Find where the given text appears and provide that cell's center as [x, y] coordinate. 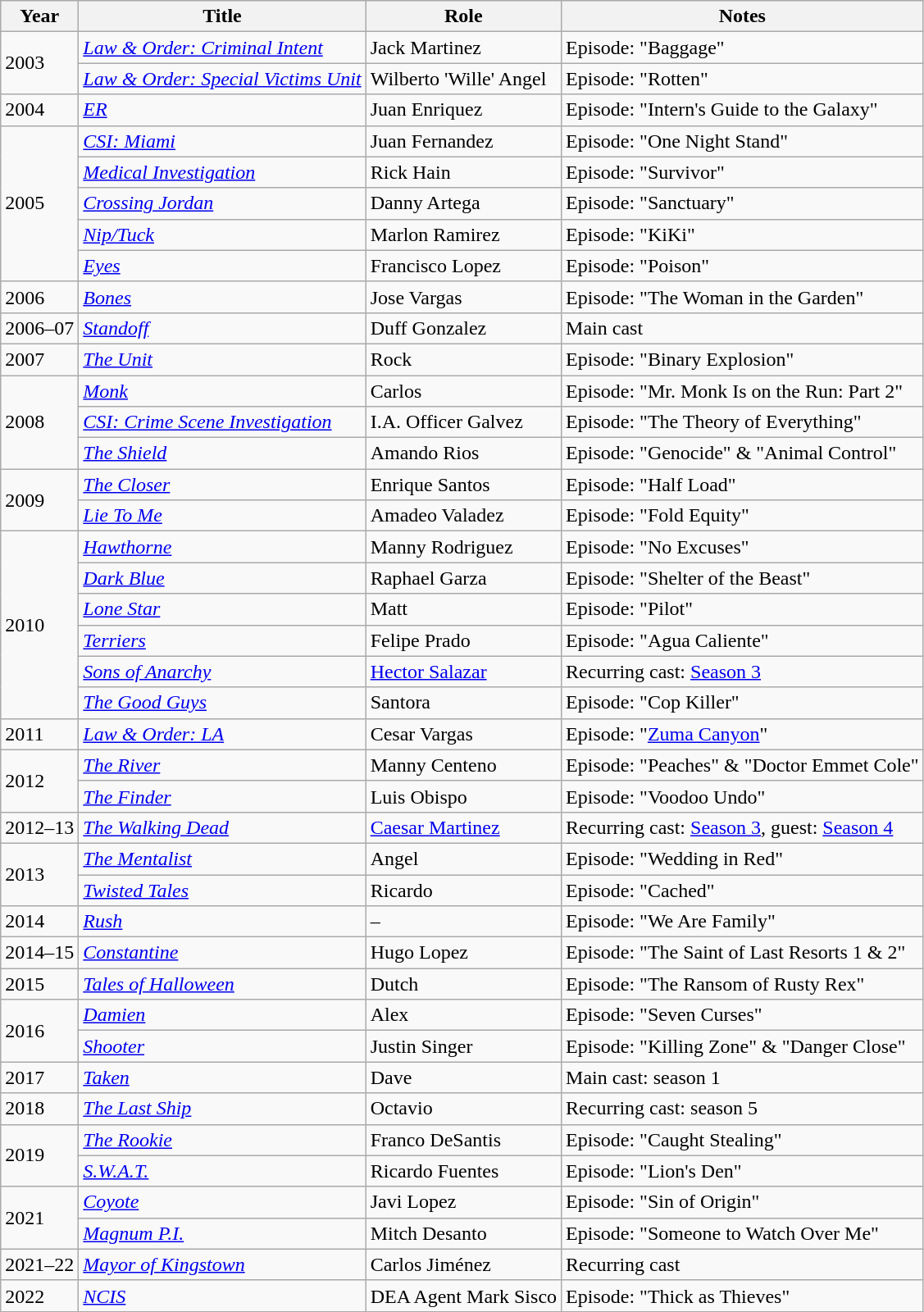
The Walking Dead [222, 827]
Tales of Halloween [222, 984]
Medical Investigation [222, 172]
Dave [463, 1077]
Role [463, 16]
CSI: Crime Scene Investigation [222, 422]
The Unit [222, 359]
Enrique Santos [463, 485]
Javi Lopez [463, 1202]
2014–15 [39, 953]
Matt [463, 609]
Mayor of Kingstown [222, 1264]
Luis Obispo [463, 796]
Cesar Vargas [463, 734]
Episode: "We Are Family" [743, 922]
2011 [39, 734]
Episode: "Rotten" [743, 79]
Episode: "Lion's Den" [743, 1171]
2005 [39, 203]
Dark Blue [222, 578]
2021 [39, 1218]
The Last Ship [222, 1109]
Juan Enriquez [463, 110]
Taken [222, 1077]
Law & Order: Criminal Intent [222, 48]
2006–07 [39, 328]
Episode: "Survivor" [743, 172]
CSI: Miami [222, 141]
2017 [39, 1077]
2018 [39, 1109]
Francisco Lopez [463, 266]
Notes [743, 16]
Wilberto 'Wille' Angel [463, 79]
Episode: "Someone to Watch Over Me" [743, 1233]
Twisted Tales [222, 890]
Episode: "Half Load" [743, 485]
Episode: "Wedding in Red" [743, 859]
2007 [39, 359]
Amadeo Valadez [463, 516]
2015 [39, 984]
The Good Guys [222, 703]
Hector Salazar [463, 672]
Episode: "Poison" [743, 266]
Episode: "Seven Curses" [743, 1015]
Episode: "The Ransom of Rusty Rex" [743, 984]
2012–13 [39, 827]
Ricardo [463, 890]
Alex [463, 1015]
2019 [39, 1155]
– [463, 922]
Santora [463, 703]
The Shield [222, 453]
Episode: "Caught Stealing" [743, 1140]
Dutch [463, 984]
Amando Rios [463, 453]
Jose Vargas [463, 297]
2014 [39, 922]
Jack Martinez [463, 48]
ER [222, 110]
Episode: "Sin of Origin" [743, 1202]
Episode: "Agua Caliente" [743, 640]
Episode: "Peaches" & "Doctor Emmet Cole" [743, 765]
Octavio [463, 1109]
The Mentalist [222, 859]
Ricardo Fuentes [463, 1171]
Episode: "Sanctuary" [743, 203]
2013 [39, 874]
Episode: "Thick as Thieves" [743, 1296]
Recurring cast: Season 3, guest: Season 4 [743, 827]
Franco DeSantis [463, 1140]
Main cast [743, 328]
Hugo Lopez [463, 953]
2010 [39, 625]
Hawthorne [222, 547]
Episode: "Voodoo Undo" [743, 796]
Main cast: season 1 [743, 1077]
Recurring cast: season 5 [743, 1109]
Standoff [222, 328]
2003 [39, 63]
Rock [463, 359]
Episode: "The Saint of Last Resorts 1 & 2" [743, 953]
Episode: "Zuma Canyon" [743, 734]
The Finder [222, 796]
Manny Rodriguez [463, 547]
I.A. Officer Galvez [463, 422]
Manny Centeno [463, 765]
Caesar Martinez [463, 827]
Juan Fernandez [463, 141]
Damien [222, 1015]
Constantine [222, 953]
Terriers [222, 640]
Episode: "Cached" [743, 890]
2022 [39, 1296]
Angel [463, 859]
2004 [39, 110]
Recurring cast: Season 3 [743, 672]
Raphael Garza [463, 578]
Bones [222, 297]
Episode: "Pilot" [743, 609]
Recurring cast [743, 1264]
Monk [222, 391]
Felipe Prado [463, 640]
2009 [39, 500]
Rick Hain [463, 172]
The Closer [222, 485]
Episode: "One Night Stand" [743, 141]
2016 [39, 1031]
Episode: "Mr. Monk Is on the Run: Part 2" [743, 391]
Episode: "KiKi" [743, 235]
2006 [39, 297]
Law & Order: Special Victims Unit [222, 79]
Episode: "Cop Killer" [743, 703]
Rush [222, 922]
Episode: "Baggage" [743, 48]
Title [222, 16]
Sons of Anarchy [222, 672]
Lone Star [222, 609]
Episode: "Binary Explosion" [743, 359]
Lie To Me [222, 516]
Law & Order: LA [222, 734]
Justin Singer [463, 1046]
Coyote [222, 1202]
Marlon Ramirez [463, 235]
Shooter [222, 1046]
Episode: "Shelter of the Beast" [743, 578]
Danny Artega [463, 203]
Episode: "No Excuses" [743, 547]
2021–22 [39, 1264]
Episode: "The Theory of Everything" [743, 422]
Episode: "Killing Zone" & "Danger Close" [743, 1046]
Episode: "Intern's Guide to the Galaxy" [743, 110]
2012 [39, 781]
Carlos [463, 391]
DEA Agent Mark Sisco [463, 1296]
The Rookie [222, 1140]
Carlos Jiménez [463, 1264]
Magnum P.I. [222, 1233]
Nip/Tuck [222, 235]
Episode: "The Woman in the Garden" [743, 297]
Mitch Desanto [463, 1233]
Episode: "Genocide" & "Animal Control" [743, 453]
Episode: "Fold Equity" [743, 516]
The River [222, 765]
2008 [39, 422]
S.W.A.T. [222, 1171]
Crossing Jordan [222, 203]
Eyes [222, 266]
Duff Gonzalez [463, 328]
NCIS [222, 1296]
Year [39, 16]
